For the text-containing cell, return its midpoint in (x, y) coordinate format. 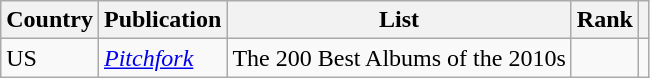
The 200 Best Albums of the 2010s (399, 58)
Country (50, 20)
US (50, 58)
Pitchfork (162, 58)
List (399, 20)
Rank (604, 20)
Publication (162, 20)
